Detect which cell encompasses the target text, then output its [x, y] center coordinate. 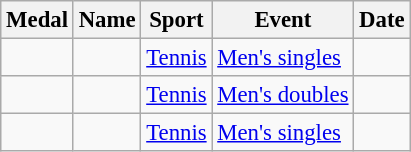
Medal [38, 20]
Event [283, 20]
Men's doubles [283, 95]
Date [382, 20]
Name [107, 20]
Sport [176, 20]
